Output the (x, y) coordinate of the center of the cell containing the given text.  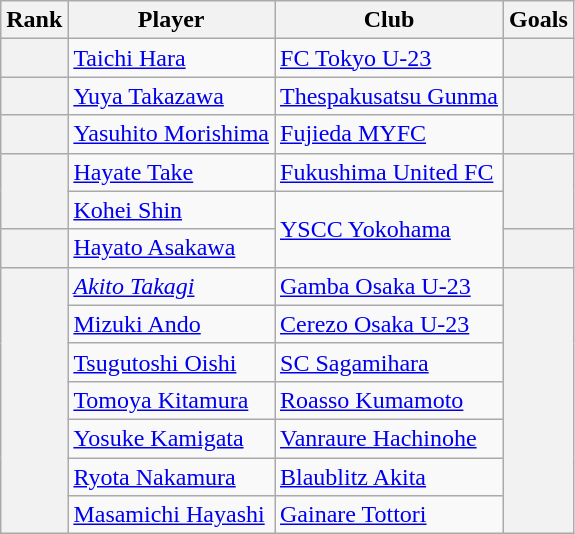
Akito Takagi (172, 286)
Thespakusatsu Gunma (388, 96)
Tsugutoshi Oishi (172, 362)
Ryota Nakamura (172, 477)
Cerezo Osaka U-23 (388, 324)
Player (172, 20)
FC Tokyo U-23 (388, 58)
Yuya Takazawa (172, 96)
Blaublitz Akita (388, 477)
YSCC Yokohama (388, 229)
Goals (539, 20)
Vanraure Hachinohe (388, 438)
Hayato Asakawa (172, 248)
Fujieda MYFC (388, 134)
Club (388, 20)
Yasuhito Morishima (172, 134)
Hayate Take (172, 172)
Mizuki Ando (172, 324)
Taichi Hara (172, 58)
Gainare Tottori (388, 515)
Yosuke Kamigata (172, 438)
Fukushima United FC (388, 172)
Kohei Shin (172, 210)
Tomoya Kitamura (172, 400)
SC Sagamihara (388, 362)
Roasso Kumamoto (388, 400)
Rank (34, 20)
Masamichi Hayashi (172, 515)
Gamba Osaka U-23 (388, 286)
